Identify which cell holds the provided text, then report its (x, y) central coordinate. 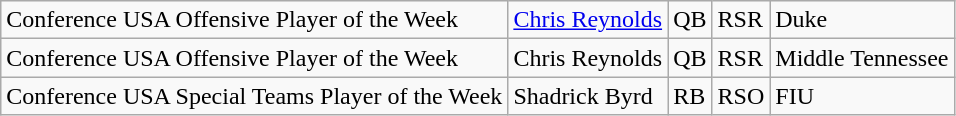
Duke (862, 20)
RSO (741, 96)
FIU (862, 96)
Middle Tennessee (862, 58)
RB (690, 96)
Conference USA Special Teams Player of the Week (254, 96)
Shadrick Byrd (588, 96)
